Return (X, Y) of the center of cell containing provided text 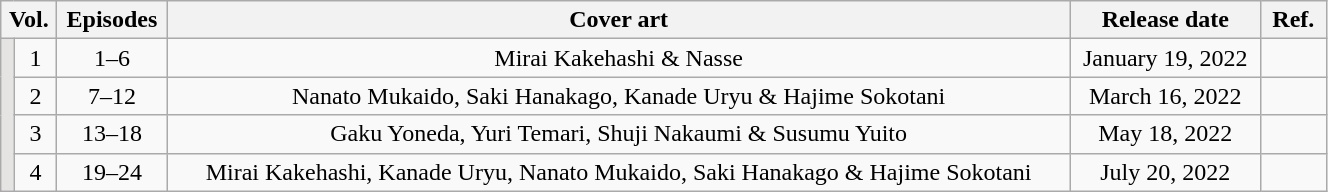
Mirai Kakehashi, Kanade Uryu, Nanato Mukaido, Saki Hanakago & Hajime Sokotani (619, 172)
March 16, 2022 (1165, 96)
13–18 (112, 134)
Mirai Kakehashi & Nasse (619, 58)
July 20, 2022 (1165, 172)
Cover art (619, 20)
Episodes (112, 20)
Gaku Yoneda, Yuri Temari, Shuji Nakaumi & Susumu Yuito (619, 134)
May 18, 2022 (1165, 134)
1 (36, 58)
Nanato Mukaido, Saki Hanakago, Kanade Uryu & Hajime Sokotani (619, 96)
19–24 (112, 172)
1–6 (112, 58)
Release date (1165, 20)
Vol. (29, 20)
Ref. (1293, 20)
January 19, 2022 (1165, 58)
7–12 (112, 96)
3 (36, 134)
2 (36, 96)
4 (36, 172)
